From the cell containing the given text, extract its center point as (x, y) coordinate. 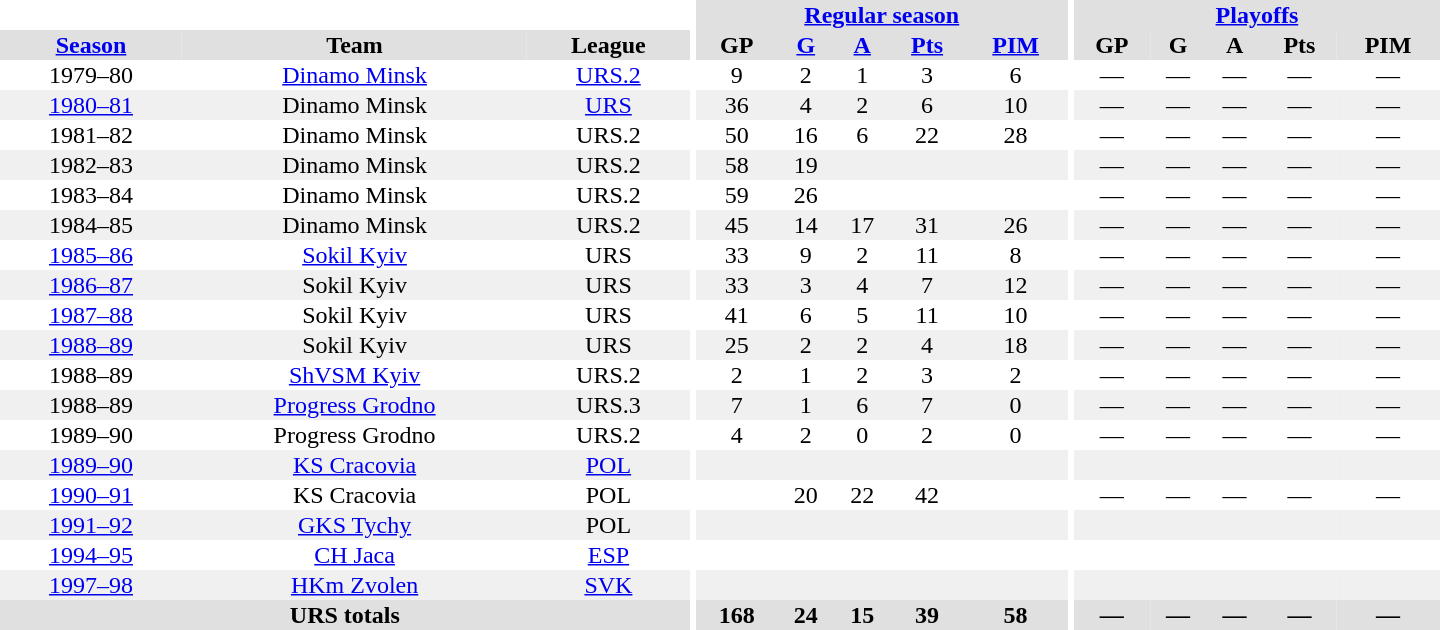
1991–92 (91, 525)
1997–98 (91, 585)
19 (806, 165)
GKS Tychy (354, 525)
1979–80 (91, 75)
1994–95 (91, 555)
50 (737, 135)
ShVSM Kyiv (354, 375)
41 (737, 315)
12 (1016, 285)
Season (91, 45)
Playoffs (1257, 15)
17 (862, 225)
42 (926, 495)
18 (1016, 345)
16 (806, 135)
CH Jaca (354, 555)
59 (737, 195)
1986–87 (91, 285)
Team (354, 45)
1980–81 (91, 105)
5 (862, 315)
1983–84 (91, 195)
14 (806, 225)
League (608, 45)
28 (1016, 135)
Regular season (882, 15)
URS totals (345, 615)
URS.3 (608, 405)
36 (737, 105)
1981–82 (91, 135)
1984–85 (91, 225)
1985–86 (91, 255)
HKm Zvolen (354, 585)
31 (926, 225)
25 (737, 345)
15 (862, 615)
168 (737, 615)
45 (737, 225)
20 (806, 495)
SVK (608, 585)
24 (806, 615)
1987–88 (91, 315)
1982–83 (91, 165)
39 (926, 615)
ESP (608, 555)
8 (1016, 255)
1990–91 (91, 495)
